Find where the given text appears and provide that cell's center as (X, Y) coordinate. 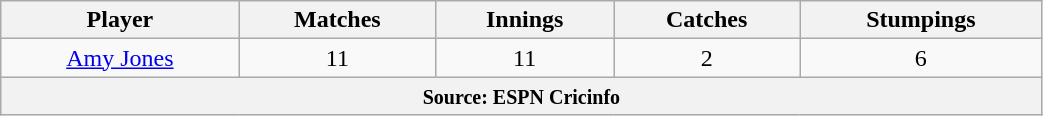
Stumpings (921, 20)
Player (120, 20)
Matches (338, 20)
Innings (525, 20)
Amy Jones (120, 58)
6 (921, 58)
Source: ESPN Cricinfo (522, 96)
2 (707, 58)
Catches (707, 20)
